Capture the cell that displays the provided text and extract its [x, y] central coordinate. 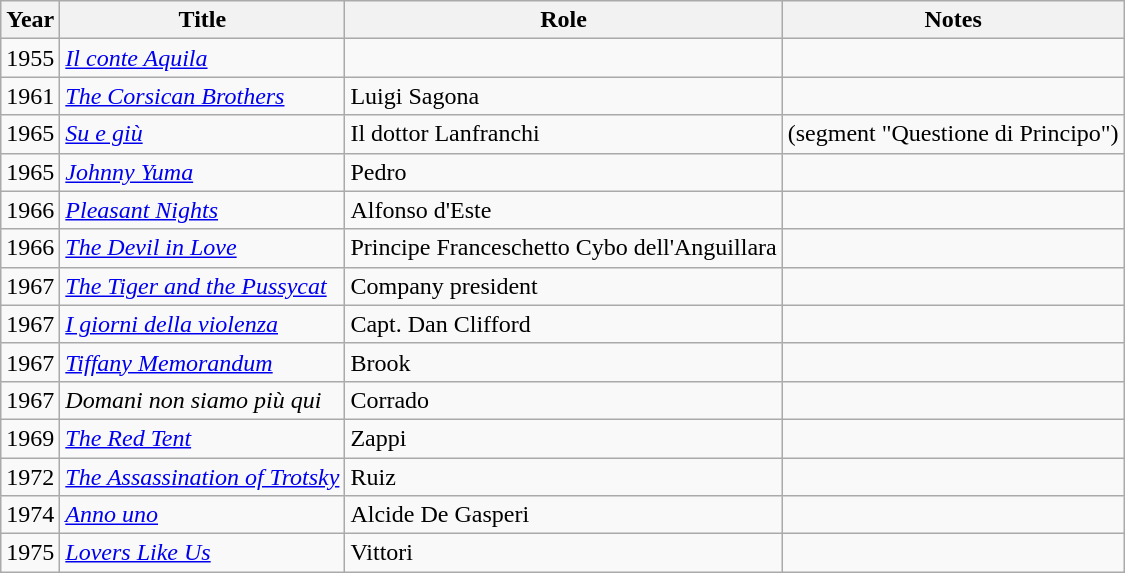
Su e giù [202, 134]
The Assassination of Trotsky [202, 477]
1972 [30, 477]
1975 [30, 553]
The Devil in Love [202, 248]
Johnny Yuma [202, 172]
Pleasant Nights [202, 210]
Lovers Like Us [202, 553]
1974 [30, 515]
I giorni della violenza [202, 324]
(segment "Questione di Principo") [953, 134]
Company president [564, 286]
Corrado [564, 400]
Year [30, 20]
Pedro [564, 172]
Principe Franceschetto Cybo dell'Anguillara [564, 248]
Title [202, 20]
The Corsican Brothers [202, 96]
1969 [30, 438]
Notes [953, 20]
Il conte Aquila [202, 58]
Alfonso d'Este [564, 210]
1961 [30, 96]
Brook [564, 362]
The Red Tent [202, 438]
Tiffany Memorandum [202, 362]
Alcide De Gasperi [564, 515]
Anno uno [202, 515]
Luigi Sagona [564, 96]
Capt. Dan Clifford [564, 324]
Vittori [564, 553]
Role [564, 20]
Il dottor Lanfranchi [564, 134]
1955 [30, 58]
Domani non siamo più qui [202, 400]
The Tiger and the Pussycat [202, 286]
Zappi [564, 438]
Ruiz [564, 477]
